Return [x, y] of the center of cell containing provided text 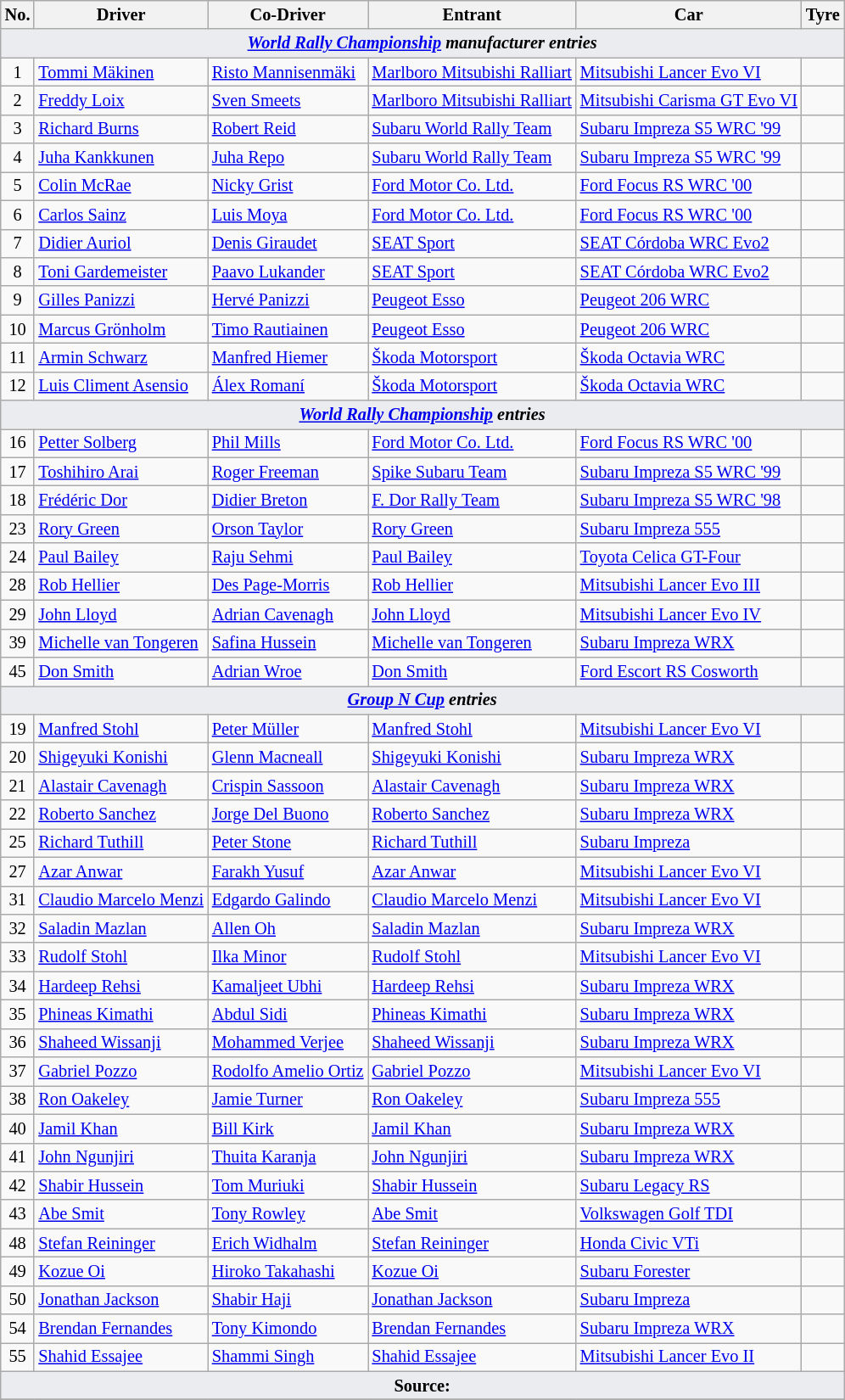
Farakh Yusuf [288, 871]
Jorge Del Buono [288, 815]
Roger Freeman [288, 472]
Subaru Forester [689, 1271]
31 [18, 900]
Mohammed Verjee [288, 1043]
32 [18, 928]
Sven Smeets [288, 100]
Peter Stone [288, 843]
Erich Widhalm [288, 1243]
Risto Mannisenmäki [288, 72]
Glenn Macneall [288, 757]
40 [18, 1128]
Shammi Singh [288, 1357]
Volkswagen Golf TDI [689, 1214]
Driver [120, 14]
Didier Auriol [120, 244]
Source: [422, 1386]
38 [18, 1100]
Nicky Grist [288, 186]
Tony Kimondo [288, 1329]
Tom Muriuki [288, 1185]
Phil Mills [288, 443]
Juha Repo [288, 158]
Entrant [472, 14]
Álex Romaní [288, 386]
Rodolfo Amelio Ortiz [288, 1072]
Jamie Turner [288, 1100]
Richard Burns [120, 129]
34 [18, 986]
6 [18, 215]
Tyre [823, 14]
9 [18, 300]
29 [18, 614]
Co-Driver [288, 14]
World Rally Championship manufacturer entries [422, 43]
24 [18, 557]
Luis Climent Asensio [120, 386]
Adrian Cavenagh [288, 614]
Tommi Mäkinen [120, 72]
1 [18, 72]
Mitsubishi Carisma GT Evo VI [689, 100]
Shabir Haji [288, 1300]
36 [18, 1043]
49 [18, 1271]
33 [18, 957]
Peter Müller [288, 729]
28 [18, 585]
Crispin Sassoon [288, 786]
39 [18, 643]
Robert Reid [288, 129]
25 [18, 843]
5 [18, 186]
Tony Rowley [288, 1214]
Colin McRae [120, 186]
37 [18, 1072]
17 [18, 472]
11 [18, 357]
55 [18, 1357]
Gilles Panizzi [120, 300]
Des Page-Morris [288, 585]
Subaru Impreza S5 WRC '98 [689, 500]
Manfred Hiemer [288, 357]
22 [18, 815]
Allen Oh [288, 928]
Juha Kankkunen [120, 158]
Kamaljeet Ubhi [288, 986]
54 [18, 1329]
Adrian Wroe [288, 671]
10 [18, 329]
Spike Subaru Team [472, 472]
50 [18, 1300]
Abdul Sidi [288, 1014]
16 [18, 443]
F. Dor Rally Team [472, 500]
Hiroko Takahashi [288, 1271]
No. [18, 14]
Honda Civic VTi [689, 1243]
48 [18, 1243]
41 [18, 1157]
Luis Moya [288, 215]
Petter Solberg [120, 443]
43 [18, 1214]
Hervé Panizzi [288, 300]
Freddy Loix [120, 100]
Marcus Grönholm [120, 329]
3 [18, 129]
20 [18, 757]
Raju Sehmi [288, 557]
Denis Giraudet [288, 244]
Subaru Legacy RS [689, 1185]
Safina Hussein [288, 643]
Toyota Celica GT-Four [689, 557]
42 [18, 1185]
Toni Gardemeister [120, 272]
Ford Escort RS Cosworth [689, 671]
Carlos Sainz [120, 215]
Didier Breton [288, 500]
27 [18, 871]
Orson Taylor [288, 529]
19 [18, 729]
2 [18, 100]
Mitsubishi Lancer Evo IV [689, 614]
Bill Kirk [288, 1128]
Ilka Minor [288, 957]
Mitsubishi Lancer Evo III [689, 585]
Frédéric Dor [120, 500]
35 [18, 1014]
12 [18, 386]
World Rally Championship entries [422, 415]
45 [18, 671]
21 [18, 786]
Paavo Lukander [288, 272]
23 [18, 529]
Edgardo Galindo [288, 900]
Toshihiro Arai [120, 472]
8 [18, 272]
Mitsubishi Lancer Evo II [689, 1357]
Car [689, 14]
4 [18, 158]
Thuita Karanja [288, 1157]
Armin Schwarz [120, 357]
7 [18, 244]
18 [18, 500]
Group N Cup entries [422, 700]
Timo Rautiainen [288, 329]
